Return the [X, Y] coordinate for the center point of the cell that contains the specified text.  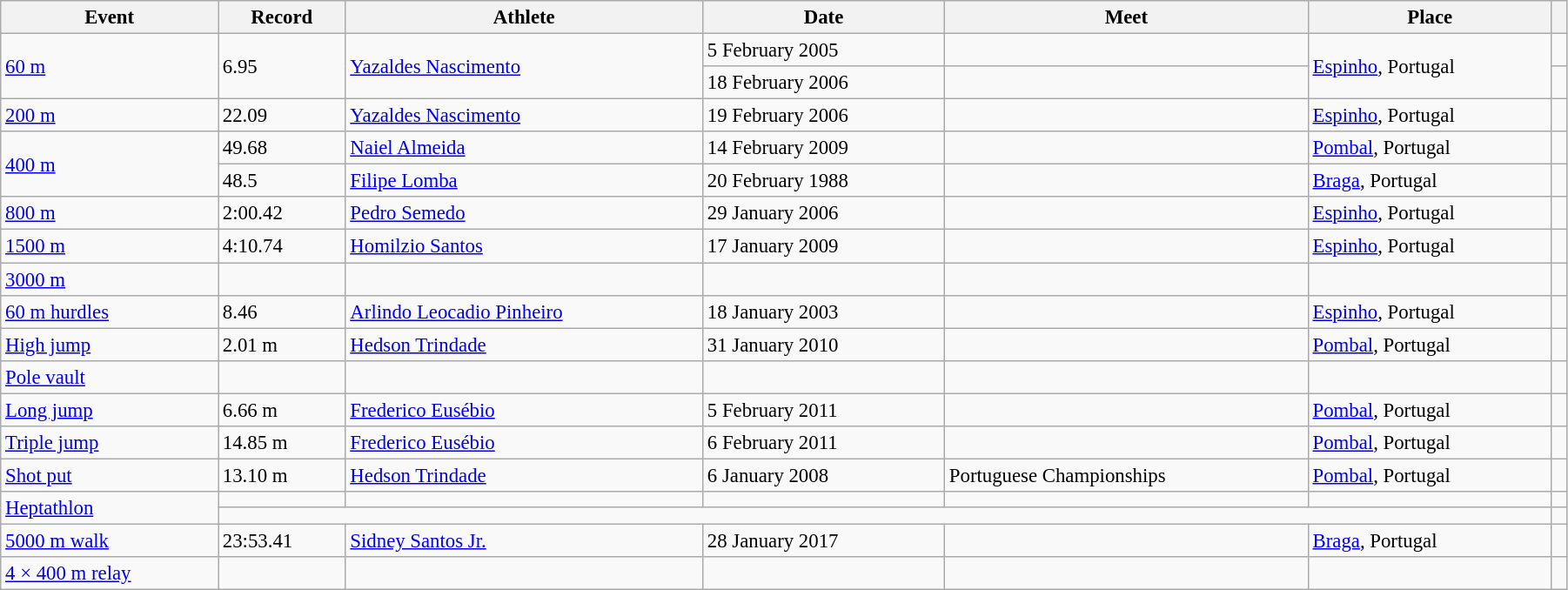
Portuguese Championships [1127, 475]
High jump [110, 345]
Heptathlon [110, 508]
6.95 [282, 66]
Triple jump [110, 443]
Shot put [110, 475]
200 m [110, 116]
60 m [110, 66]
2:00.42 [282, 213]
3000 m [110, 279]
800 m [110, 213]
Record [282, 17]
6 February 2011 [824, 443]
18 February 2006 [824, 83]
14.85 m [282, 443]
Homilzio Santos [524, 246]
Long jump [110, 410]
19 February 2006 [824, 116]
5000 m walk [110, 540]
5 February 2011 [824, 410]
Pole vault [110, 377]
13.10 m [282, 475]
6.66 m [282, 410]
Filipe Lomba [524, 181]
Sidney Santos Jr. [524, 540]
Place [1430, 17]
17 January 2009 [824, 246]
8.46 [282, 312]
2.01 m [282, 345]
23:53.41 [282, 540]
48.5 [282, 181]
31 January 2010 [824, 345]
Date [824, 17]
Athlete [524, 17]
60 m hurdles [110, 312]
Naiel Almeida [524, 148]
6 January 2008 [824, 475]
14 February 2009 [824, 148]
22.09 [282, 116]
Meet [1127, 17]
28 January 2017 [824, 540]
4:10.74 [282, 246]
20 February 1988 [824, 181]
49.68 [282, 148]
Event [110, 17]
1500 m [110, 246]
400 m [110, 164]
Arlindo Leocadio Pinheiro [524, 312]
5 February 2005 [824, 50]
29 January 2006 [824, 213]
4 × 400 m relay [110, 573]
18 January 2003 [824, 312]
Pedro Semedo [524, 213]
